Identify which cell holds the provided text, then report its (x, y) central coordinate. 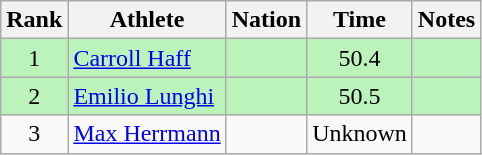
1 (34, 58)
Notes (446, 20)
Emilio Lunghi (147, 96)
50.5 (360, 96)
Athlete (147, 20)
Max Herrmann (147, 134)
Rank (34, 20)
50.4 (360, 58)
2 (34, 96)
Carroll Haff (147, 58)
3 (34, 134)
Unknown (360, 134)
Nation (266, 20)
Time (360, 20)
